Locate the cell with the specified text and output its [X, Y] center coordinate. 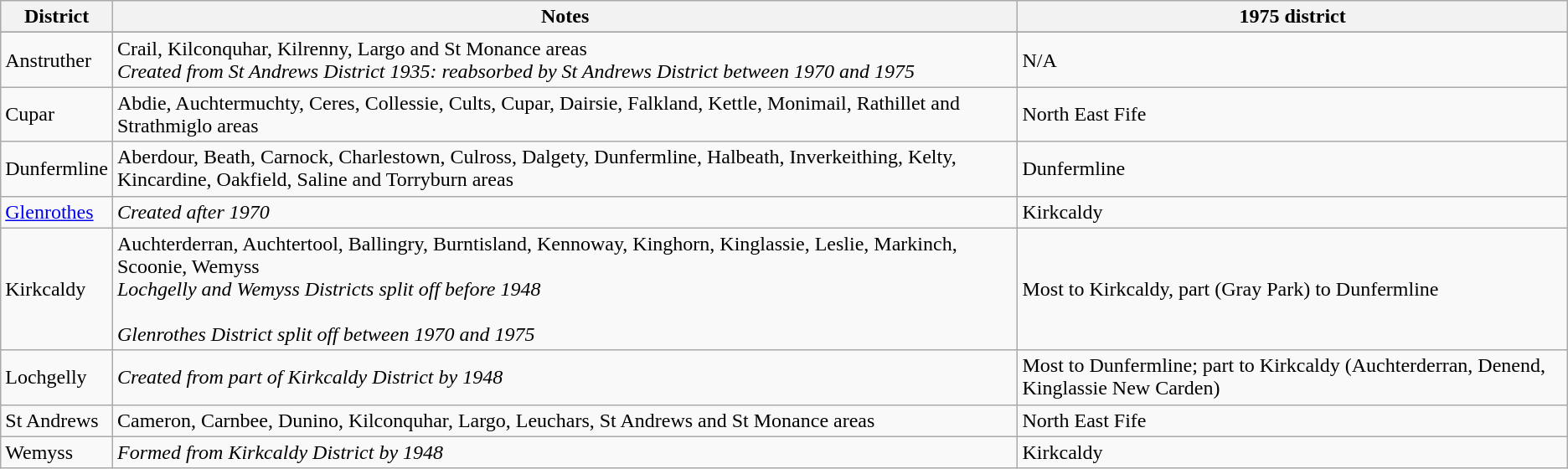
Notes [565, 17]
Most to Kirkcaldy, part (Gray Park) to Dunfermline [1292, 289]
Abdie, Auchtermuchty, Ceres, Collessie, Cults, Cupar, Dairsie, Falkland, Kettle, Monimail, Rathillet and Strathmiglo areas [565, 114]
Created from part of Kirkcaldy District by 1948 [565, 377]
Lochgelly [57, 377]
Created after 1970 [565, 212]
1975 district [1292, 17]
N/A [1292, 60]
District [57, 17]
Anstruther [57, 60]
St Andrews [57, 420]
Cupar [57, 114]
Glenrothes [57, 212]
Cameron, Carnbee, Dunino, Kilconquhar, Largo, Leuchars, St Andrews and St Monance areas [565, 420]
Wemyss [57, 452]
Formed from Kirkcaldy District by 1948 [565, 452]
Most to Dunfermline; part to Kirkcaldy (Auchterderran, Denend, Kinglassie New Carden) [1292, 377]
